Pinpoint the cell where the given text exists, returning its [X, Y] midpoint coordinate. 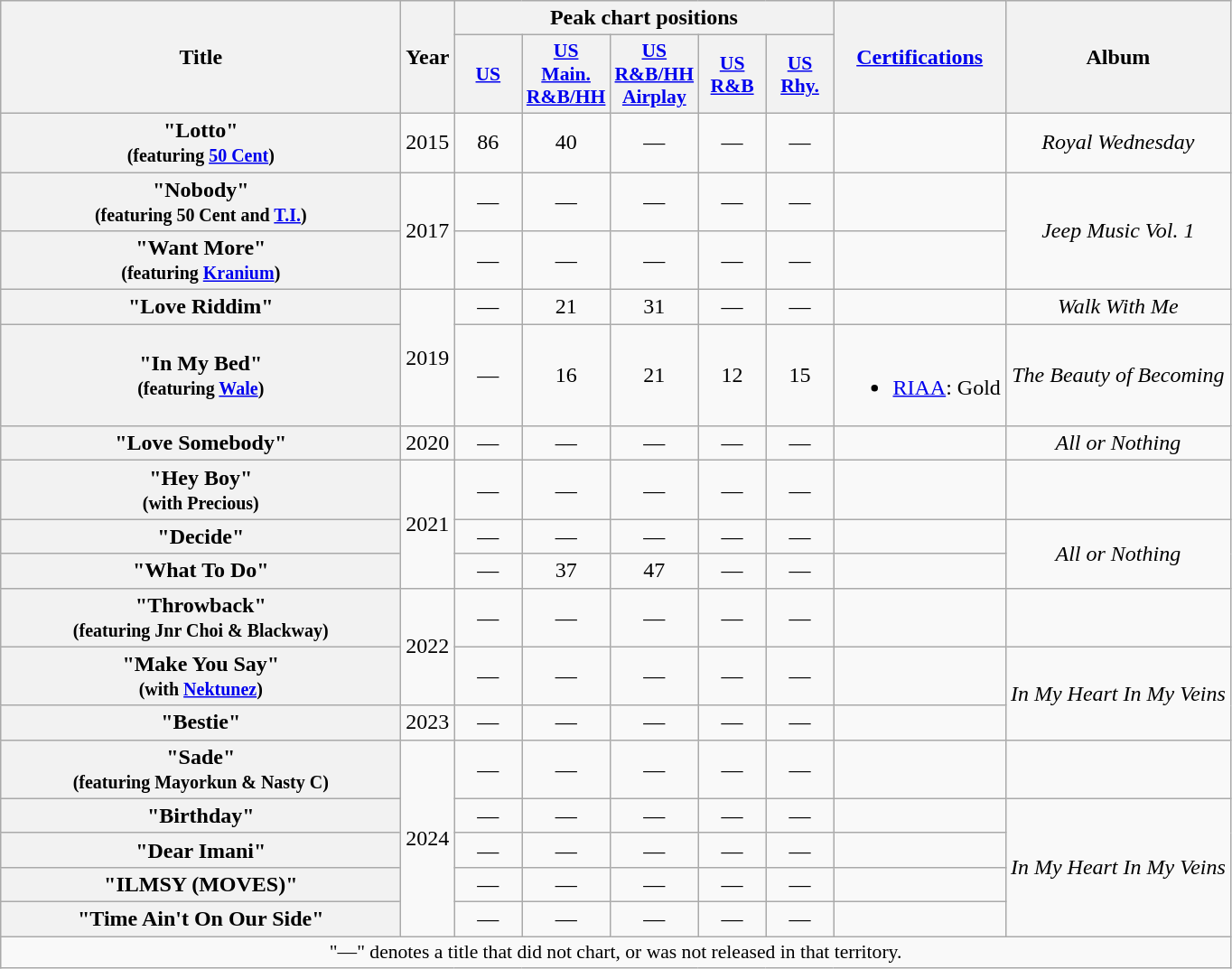
"In My Bed"(featuring Wale) [201, 376]
12 [732, 376]
USMain.R&B/HH [566, 74]
"Time Ain't On Our Side" [201, 918]
"Make You Say"(with Nektunez) [201, 676]
USRhy. [800, 74]
Album [1118, 58]
Peak chart positions [644, 18]
"ILMSY (MOVES)" [201, 884]
"Lotto"(featuring 50 Cent) [201, 143]
"Throwback"(featuring Jnr Choi & Blackway) [201, 618]
"Want More"(featuring Kranium) [201, 260]
Jeep Music Vol. 1 [1118, 230]
31 [654, 307]
"Love Somebody" [201, 443]
2024 [428, 838]
USR&B [732, 74]
"—" denotes a title that did not chart, or was not released in that territory. [616, 952]
"Bestie" [201, 722]
US [488, 74]
47 [654, 571]
Royal Wednesday [1118, 143]
"Birthday" [201, 815]
15 [800, 376]
2017 [428, 230]
2022 [428, 647]
"Sade"(featuring Mayorkun & Nasty C) [201, 769]
Year [428, 58]
2021 [428, 524]
"Hey Boy"(with Precious) [201, 489]
16 [566, 376]
Title [201, 58]
86 [488, 143]
"Decide" [201, 536]
"What To Do" [201, 571]
USR&B/HHAirplay [654, 74]
2020 [428, 443]
2015 [428, 143]
2023 [428, 722]
40 [566, 143]
RIAA: Gold [919, 376]
37 [566, 571]
The Beauty of Becoming [1118, 376]
Walk With Me [1118, 307]
Certifications [919, 58]
"Nobody"(featuring 50 Cent and T.I.) [201, 200]
"Love Riddim" [201, 307]
"Dear Imani" [201, 850]
2019 [428, 358]
